Provide the [x, y] coordinate of the cell's center where the given text is located.  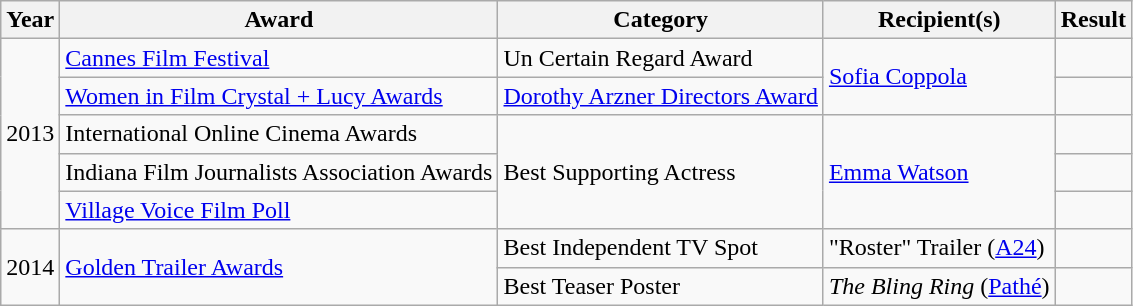
Un Certain Regard Award [660, 58]
Best Supporting Actress [660, 172]
Recipient(s) [939, 20]
"Roster" Trailer (A24) [939, 248]
Village Voice Film Poll [279, 210]
Cannes Film Festival [279, 58]
Women in Film Crystal + Lucy Awards [279, 96]
Golden Trailer Awards [279, 267]
Best Independent TV Spot [660, 248]
The Bling Ring (Pathé) [939, 286]
Best Teaser Poster [660, 286]
Result [1093, 20]
Award [279, 20]
Dorothy Arzner Directors Award [660, 96]
International Online Cinema Awards [279, 134]
Sofia Coppola [939, 77]
Emma Watson [939, 172]
2014 [30, 267]
Indiana Film Journalists Association Awards [279, 172]
2013 [30, 134]
Category [660, 20]
Year [30, 20]
